Determine the [x, y] coordinate at the center of the cell enclosing the given text.  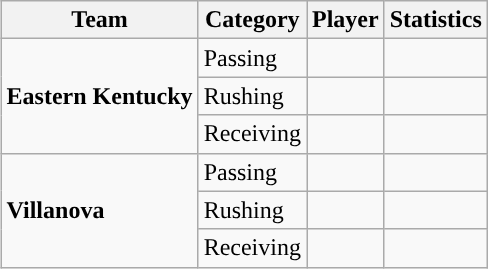
Statistics [436, 20]
Eastern Kentucky [100, 96]
Villanova [100, 210]
Team [100, 20]
Player [345, 20]
Category [252, 20]
